Identify which cell holds the provided text, then report its [x, y] central coordinate. 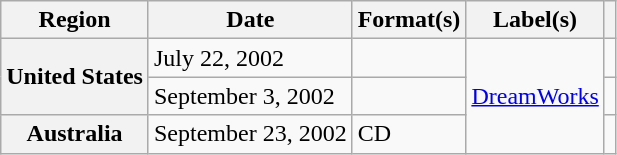
CD [409, 134]
Label(s) [535, 20]
September 3, 2002 [250, 96]
Format(s) [409, 20]
Australia [75, 134]
September 23, 2002 [250, 134]
Region [75, 20]
Date [250, 20]
July 22, 2002 [250, 58]
United States [75, 77]
DreamWorks [535, 96]
